From the cell containing the given text, extract its center point as [X, Y] coordinate. 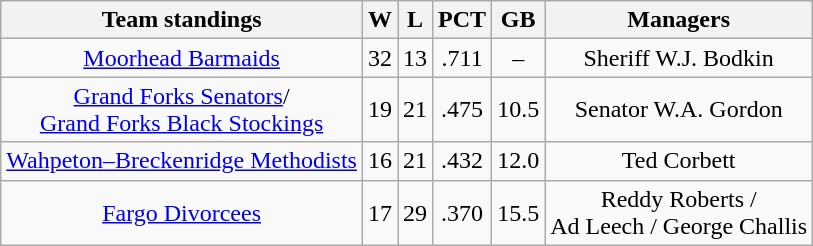
Ted Corbett [679, 161]
32 [380, 58]
Wahpeton–Breckenridge Methodists [182, 161]
Fargo Divorcees [182, 212]
Grand Forks Senators/Grand Forks Black Stockings [182, 110]
17 [380, 212]
.711 [462, 58]
13 [416, 58]
Moorhead Barmaids [182, 58]
Senator W.A. Gordon [679, 110]
15.5 [518, 212]
– [518, 58]
Managers [679, 20]
16 [380, 161]
Team standings [182, 20]
12.0 [518, 161]
W [380, 20]
Sheriff W.J. Bodkin [679, 58]
.432 [462, 161]
GB [518, 20]
10.5 [518, 110]
29 [416, 212]
19 [380, 110]
Reddy Roberts /Ad Leech / George Challis [679, 212]
L [416, 20]
.475 [462, 110]
PCT [462, 20]
.370 [462, 212]
